Identify which cell holds the provided text, then report its [x, y] central coordinate. 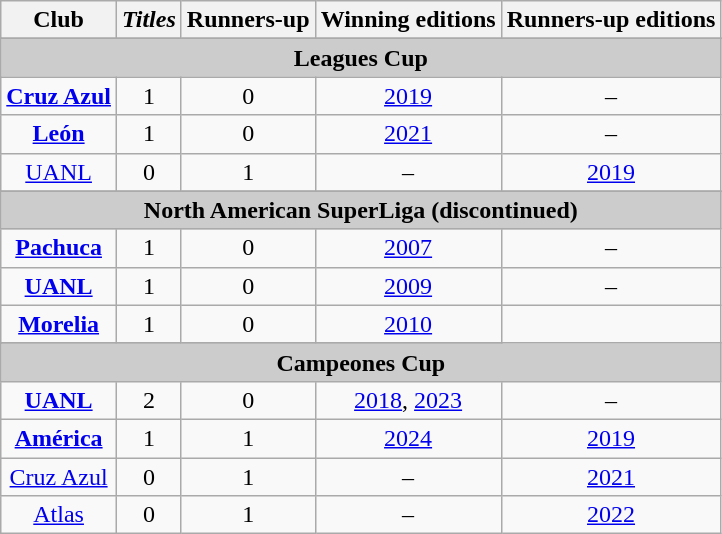
Runners-up editions [611, 20]
León [59, 134]
Pachuca [59, 248]
2007 [408, 248]
América [59, 438]
Atlas [59, 515]
2022 [611, 515]
Club [59, 20]
Winning editions [408, 20]
North American SuperLiga (discontinued) [361, 210]
Titles [148, 20]
Runners-up [248, 20]
2010 [408, 324]
2 [148, 400]
Leagues Cup [361, 58]
Campeones Cup [361, 362]
2018, 2023 [408, 400]
2009 [408, 286]
Morelia [59, 324]
2024 [408, 438]
